Scan for the cell matching the given text and deliver its (x, y) coordinate at center. 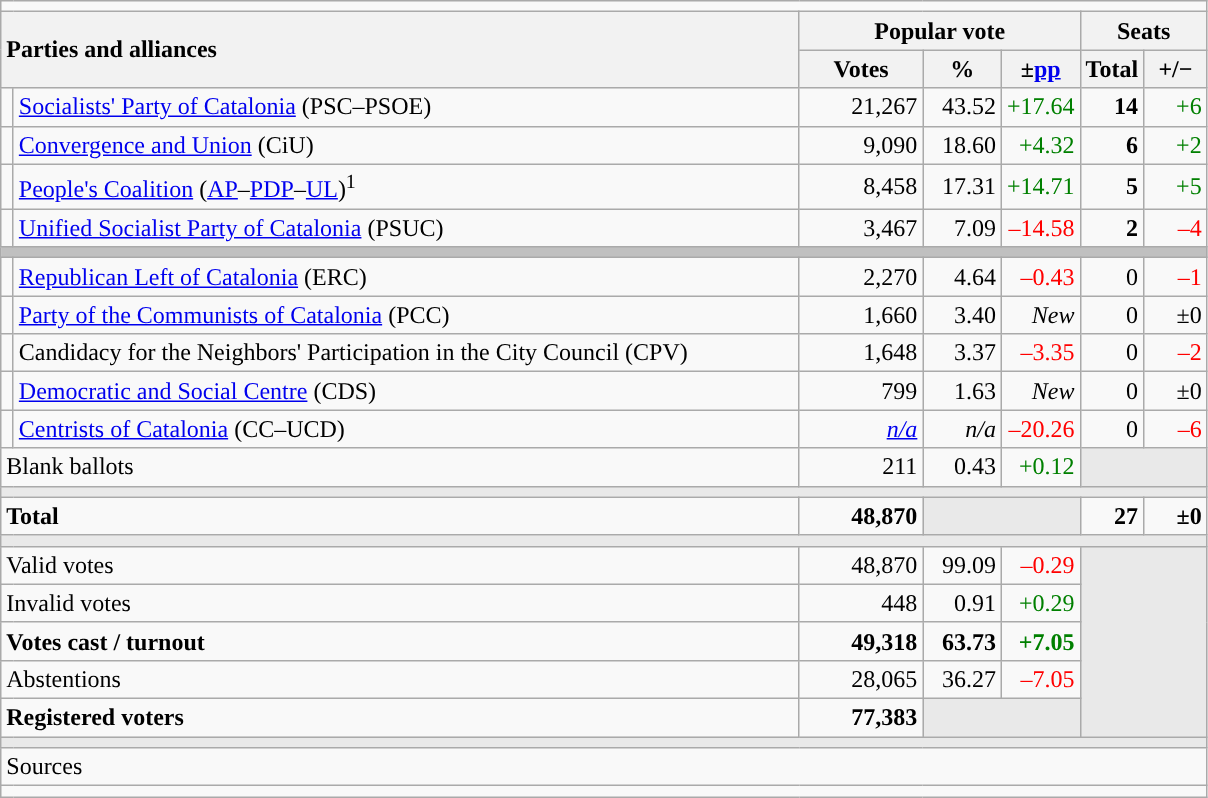
0.91 (962, 603)
+0.29 (1040, 603)
+/− (1176, 69)
Parties and alliances (400, 50)
36.27 (962, 679)
+4.32 (1040, 145)
Registered voters (400, 718)
799 (861, 391)
–4 (1176, 228)
43.52 (962, 107)
Convergence and Union (CiU) (406, 145)
14 (1112, 107)
28,065 (861, 679)
+17.64 (1040, 107)
1,648 (861, 353)
6 (1112, 145)
99.09 (962, 565)
–1 (1176, 277)
Unified Socialist Party of Catalonia (PSUC) (406, 228)
% (962, 69)
1.63 (962, 391)
–7.05 (1040, 679)
4.64 (962, 277)
+2 (1176, 145)
–6 (1176, 429)
Centrists of Catalonia (CC–UCD) (406, 429)
Seats (1144, 31)
49,318 (861, 641)
Candidacy for the Neighbors' Participation in the City Council (CPV) (406, 353)
+7.05 (1040, 641)
Party of the Communists of Catalonia (PCC) (406, 315)
63.73 (962, 641)
–2 (1176, 353)
2,270 (861, 277)
Sources (604, 767)
21,267 (861, 107)
–0.43 (1040, 277)
8,458 (861, 186)
7.09 (962, 228)
Democratic and Social Centre (CDS) (406, 391)
77,383 (861, 718)
Socialists' Party of Catalonia (PSC–PSOE) (406, 107)
Votes (861, 69)
3,467 (861, 228)
Abstentions (400, 679)
27 (1112, 516)
+0.12 (1040, 467)
Invalid votes (400, 603)
17.31 (962, 186)
–0.29 (1040, 565)
18.60 (962, 145)
3.37 (962, 353)
–20.26 (1040, 429)
Blank ballots (400, 467)
9,090 (861, 145)
211 (861, 467)
People's Coalition (AP–PDP–UL)1 (406, 186)
0.43 (962, 467)
Republican Left of Catalonia (ERC) (406, 277)
±pp (1040, 69)
5 (1112, 186)
–3.35 (1040, 353)
3.40 (962, 315)
448 (861, 603)
2 (1112, 228)
+5 (1176, 186)
+6 (1176, 107)
+14.71 (1040, 186)
Votes cast / turnout (400, 641)
–14.58 (1040, 228)
1,660 (861, 315)
Valid votes (400, 565)
Popular vote (940, 31)
